For the text-containing cell, return its midpoint in (x, y) coordinate format. 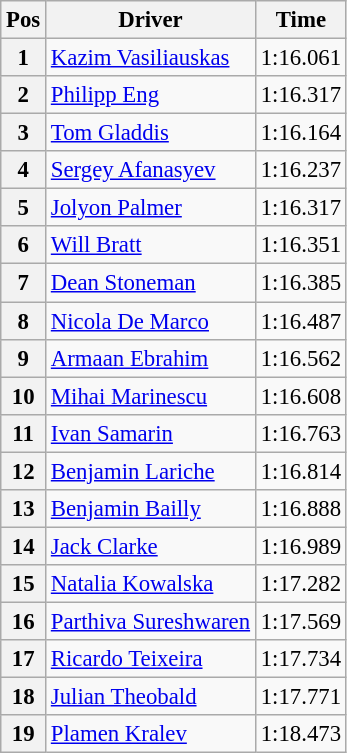
1:18.473 (300, 734)
Sergey Afanasyev (151, 170)
5 (24, 208)
1:16.061 (300, 58)
Jack Clarke (151, 546)
Benjamin Lariche (151, 471)
1:16.888 (300, 509)
2 (24, 95)
1:17.282 (300, 584)
1 (24, 58)
19 (24, 734)
1:16.562 (300, 358)
1:17.569 (300, 621)
Julian Theobald (151, 697)
18 (24, 697)
Kazim Vasiliauskas (151, 58)
Jolyon Palmer (151, 208)
Dean Stoneman (151, 283)
1:17.771 (300, 697)
Will Bratt (151, 245)
1:16.608 (300, 396)
Plamen Kralev (151, 734)
Mihai Marinescu (151, 396)
1:16.989 (300, 546)
15 (24, 584)
1:16.164 (300, 133)
10 (24, 396)
11 (24, 433)
Philipp Eng (151, 95)
Nicola De Marco (151, 321)
Ivan Samarin (151, 433)
Natalia Kowalska (151, 584)
17 (24, 659)
8 (24, 321)
16 (24, 621)
Ricardo Teixeira (151, 659)
6 (24, 245)
Pos (24, 20)
1:16.814 (300, 471)
4 (24, 170)
14 (24, 546)
1:16.237 (300, 170)
7 (24, 283)
Driver (151, 20)
12 (24, 471)
Tom Gladdis (151, 133)
3 (24, 133)
1:17.734 (300, 659)
Time (300, 20)
Parthiva Sureshwaren (151, 621)
Armaan Ebrahim (151, 358)
1:16.385 (300, 283)
13 (24, 509)
1:16.487 (300, 321)
Benjamin Bailly (151, 509)
9 (24, 358)
1:16.351 (300, 245)
1:16.763 (300, 433)
